Provide the [X, Y] coordinate of the cell's center where the given text is located.  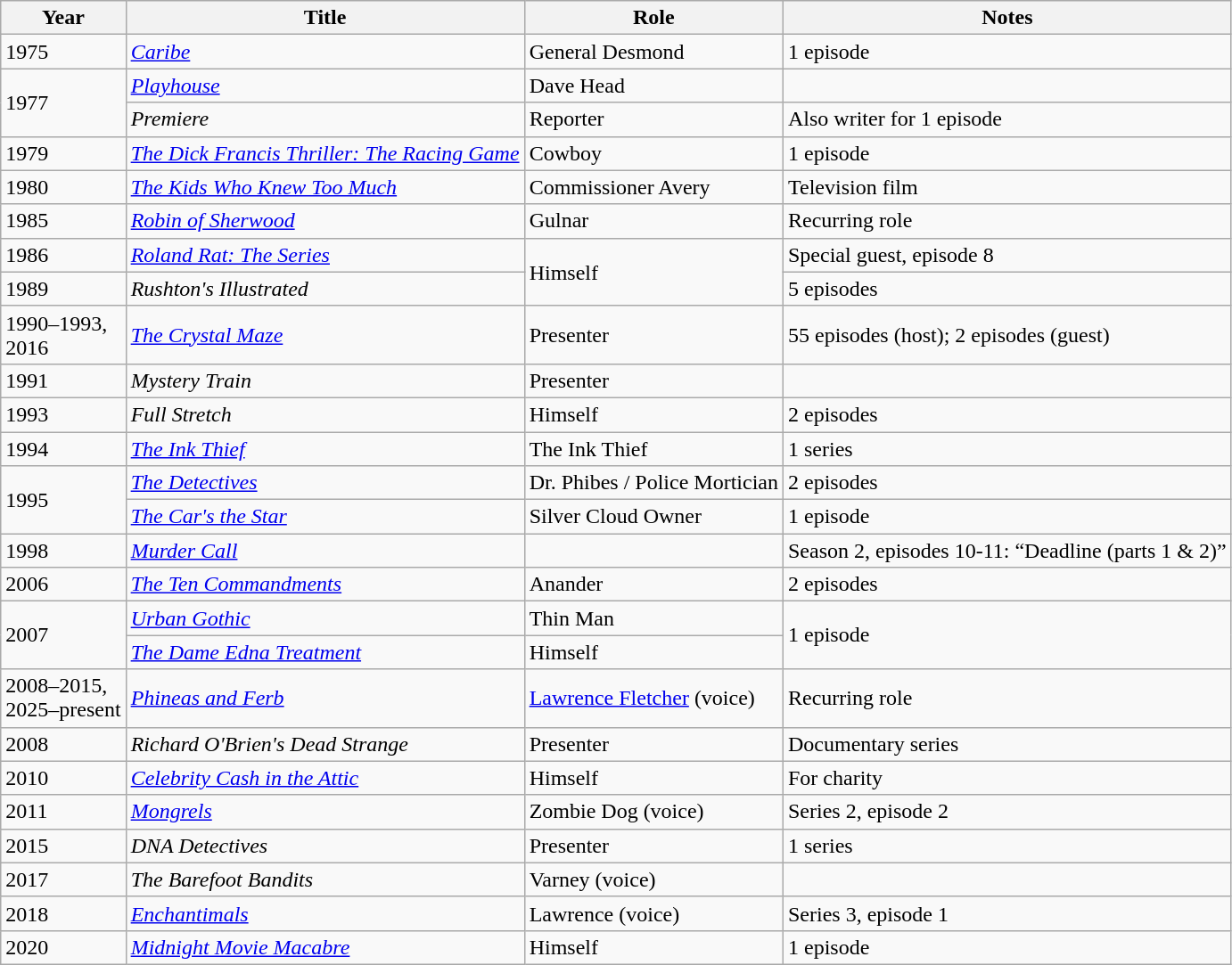
Anander [653, 585]
Series 3, episode 1 [1007, 913]
1980 [63, 187]
DNA Detectives [324, 846]
Title [324, 18]
Zombie Dog (voice) [653, 812]
Playhouse [324, 86]
The Car's the Star [324, 517]
The Dick Francis Thriller: The Racing Game [324, 153]
Year [63, 18]
2020 [63, 947]
Robin of Sherwood [324, 221]
The Crystal Maze [324, 335]
1998 [63, 551]
Notes [1007, 18]
Documentary series [1007, 744]
1990–1993,2016 [63, 335]
55 episodes (host); 2 episodes (guest) [1007, 335]
Richard O'Brien's Dead Strange [324, 744]
1994 [63, 448]
Lawrence (voice) [653, 913]
The Detectives [324, 483]
For charity [1007, 778]
The Barefoot Bandits [324, 879]
Enchantimals [324, 913]
Lawrence Fletcher (voice) [653, 699]
Also writer for 1 episode [1007, 119]
Series 2, episode 2 [1007, 812]
2018 [63, 913]
Mongrels [324, 812]
Mystery Train [324, 380]
2007 [63, 635]
1991 [63, 380]
Premiere [324, 119]
General Desmond [653, 52]
Roland Rat: The Series [324, 255]
Season 2, episodes 10-11: “Deadline (parts 1 & 2)” [1007, 551]
Television film [1007, 187]
Phineas and Ferb [324, 699]
Thin Man [653, 618]
Midnight Movie Macabre [324, 947]
Murder Call [324, 551]
2017 [63, 879]
2008 [63, 744]
2010 [63, 778]
1995 [63, 500]
1975 [63, 52]
Silver Cloud Owner [653, 517]
1989 [63, 289]
2006 [63, 585]
Caribe [324, 52]
Gulnar [653, 221]
Role [653, 18]
Special guest, episode 8 [1007, 255]
2008–2015,2025–present [63, 699]
Commissioner Avery [653, 187]
1993 [63, 414]
2015 [63, 846]
Dave Head [653, 86]
Varney (voice) [653, 879]
1979 [63, 153]
The Kids Who Knew Too Much [324, 187]
Cowboy [653, 153]
Rushton's Illustrated [324, 289]
The Dame Edna Treatment [324, 652]
2011 [63, 812]
Full Stretch [324, 414]
Celebrity Cash in the Attic [324, 778]
The Ten Commandments [324, 585]
1986 [63, 255]
1985 [63, 221]
1977 [63, 102]
Urban Gothic [324, 618]
Reporter [653, 119]
5 episodes [1007, 289]
Dr. Phibes / Police Mortician [653, 483]
